Determine the (x, y) coordinate at the center of the cell enclosing the given text.  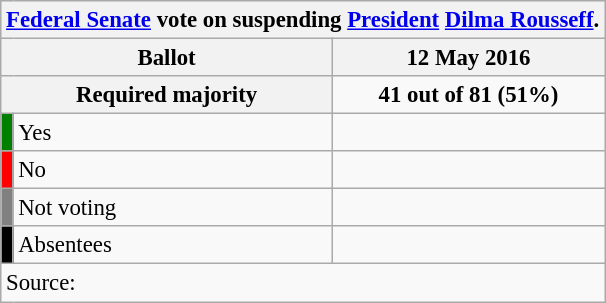
41 out of 81 (51%) (468, 95)
Source: (303, 283)
Ballot (167, 58)
12 May 2016 (468, 58)
Federal Senate vote on suspending President Dilma Rousseff. (303, 20)
Yes (173, 133)
Not voting (173, 208)
Absentees (173, 245)
No (173, 170)
Required majority (167, 95)
